Locate the cell with the specified text and output its (X, Y) center coordinate. 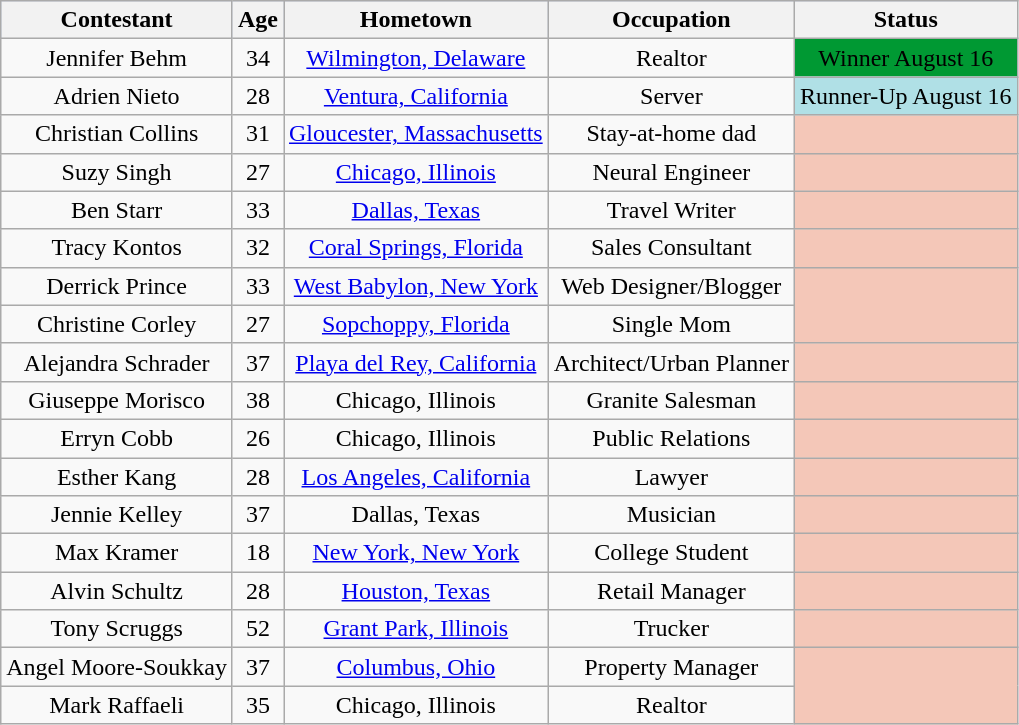
West Babylon, New York (416, 286)
Esther Kang (117, 477)
Lawyer (671, 477)
Mark Raffaeli (117, 705)
Jennifer Behm (117, 58)
Ventura, California (416, 96)
Christine Corley (117, 324)
Stay-at-home dad (671, 134)
Occupation (671, 20)
Granite Salesman (671, 400)
Winner August 16 (906, 58)
Houston, Texas (416, 591)
Suzy Singh (117, 172)
Architect/Urban Planner (671, 362)
Travel Writer (671, 210)
26 (258, 438)
Ben Starr (117, 210)
32 (258, 248)
Tracy Kontos (117, 248)
Erryn Cobb (117, 438)
College Student (671, 553)
Grant Park, Illinois (416, 629)
Giuseppe Morisco (117, 400)
Status (906, 20)
Neural Engineer (671, 172)
Angel Moore-Soukkay (117, 667)
Single Mom (671, 324)
Property Manager (671, 667)
Derrick Prince (117, 286)
Retail Manager (671, 591)
Server (671, 96)
Columbus, Ohio (416, 667)
Web Designer/Blogger (671, 286)
Trucker (671, 629)
Gloucester, Massachusetts (416, 134)
38 (258, 400)
Adrien Nieto (117, 96)
Alvin Schultz (117, 591)
Los Angeles, California (416, 477)
Hometown (416, 20)
Tony Scruggs (117, 629)
New York, New York (416, 553)
Sopchoppy, Florida (416, 324)
Sales Consultant (671, 248)
Contestant (117, 20)
34 (258, 58)
Jennie Kelley (117, 515)
Wilmington, Delaware (416, 58)
Musician (671, 515)
Max Kramer (117, 553)
18 (258, 553)
Alejandra Schrader (117, 362)
Public Relations (671, 438)
35 (258, 705)
Age (258, 20)
52 (258, 629)
Christian Collins (117, 134)
Coral Springs, Florida (416, 248)
Playa del Rey, California (416, 362)
Runner-Up August 16 (906, 96)
31 (258, 134)
